Find where the given text appears and provide that cell's center as [x, y] coordinate. 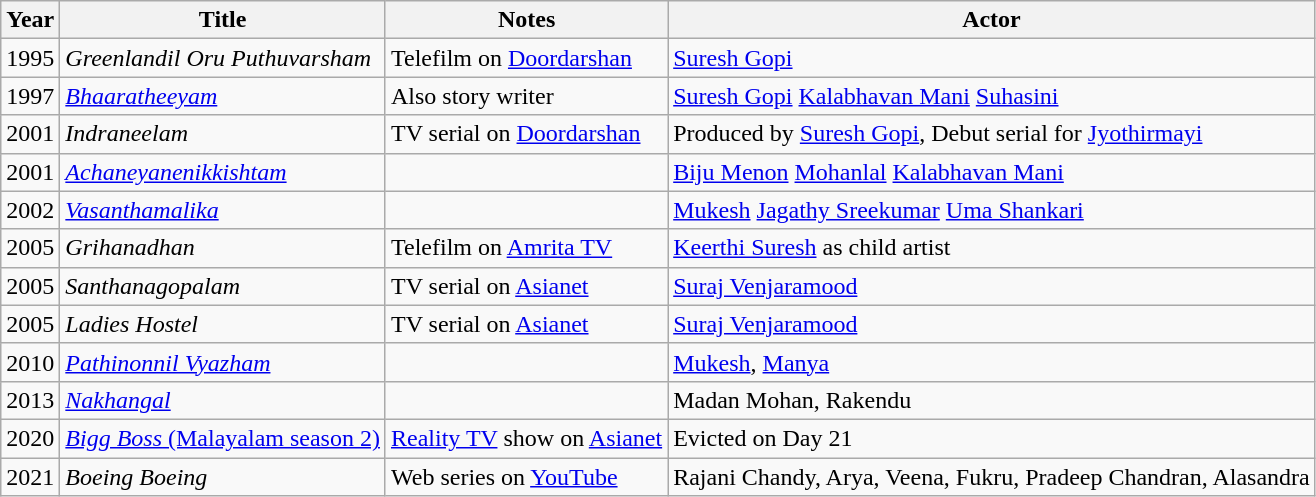
Web series on YouTube [526, 477]
Greenlandil Oru Puthuvarsham [223, 58]
Bigg Boss (Malayalam season 2) [223, 438]
Madan Mohan, Rakendu [992, 400]
Telefilm on Amrita TV [526, 248]
Vasanthamalika [223, 210]
Year [30, 20]
Bhaaratheeyam [223, 96]
Achaneyanenikkishtam [223, 172]
Indraneelam [223, 134]
2021 [30, 477]
2002 [30, 210]
TV serial on Doordarshan [526, 134]
Grihanadhan [223, 248]
Produced by Suresh Gopi, Debut serial for Jyothirmayi [992, 134]
Also story writer [526, 96]
Reality TV show on Asianet [526, 438]
Notes [526, 20]
Boeing Boeing [223, 477]
Ladies Hostel [223, 324]
Biju Menon Mohanlal Kalabhavan Mani [992, 172]
Actor [992, 20]
Title [223, 20]
2020 [30, 438]
2013 [30, 400]
Telefilm on Doordarshan [526, 58]
Evicted on Day 21 [992, 438]
Rajani Chandy, Arya, Veena, Fukru, Pradeep Chandran, Alasandra [992, 477]
Santhanagopalam [223, 286]
Pathinonnil Vyazham [223, 362]
Mukesh Jagathy Sreekumar Uma Shankari [992, 210]
1997 [30, 96]
2010 [30, 362]
Mukesh, Manya [992, 362]
Suresh Gopi Kalabhavan Mani Suhasini [992, 96]
Suresh Gopi [992, 58]
Nakhangal [223, 400]
1995 [30, 58]
Keerthi Suresh as child artist [992, 248]
